Find where the given text appears and provide that cell's center as (X, Y) coordinate. 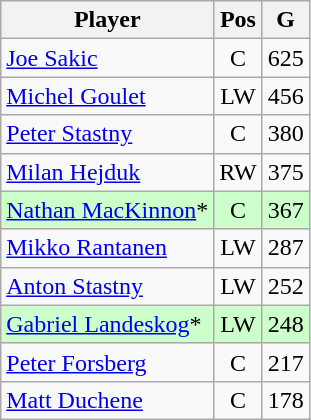
Player (108, 20)
625 (286, 58)
456 (286, 96)
Milan Hejduk (108, 172)
Nathan MacKinnon* (108, 210)
178 (286, 400)
380 (286, 134)
Pos (238, 20)
Joe Sakic (108, 58)
367 (286, 210)
Mikko Rantanen (108, 248)
Peter Forsberg (108, 362)
Anton Stastny (108, 286)
Gabriel Landeskog* (108, 324)
252 (286, 286)
RW (238, 172)
G (286, 20)
287 (286, 248)
375 (286, 172)
217 (286, 362)
Peter Stastny (108, 134)
Michel Goulet (108, 96)
248 (286, 324)
Matt Duchene (108, 400)
